Determine the (X, Y) coordinate at the center of the cell enclosing the given text.  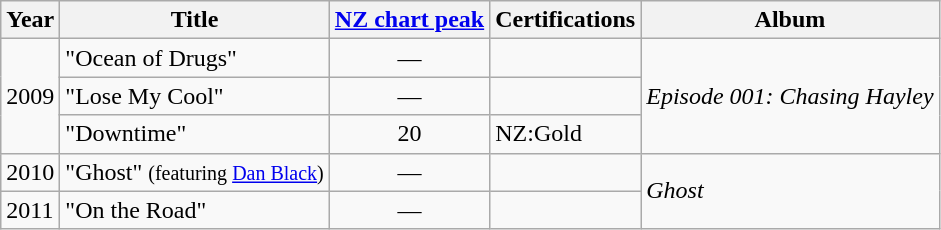
Album (790, 20)
Certifications (566, 20)
NZ chart peak (409, 20)
20 (409, 134)
"Ghost" (featuring Dan Black) (194, 172)
"On the Road" (194, 210)
"Lose My Cool" (194, 96)
Episode 001: Chasing Hayley (790, 96)
"Downtime" (194, 134)
2009 (30, 96)
Ghost (790, 191)
Title (194, 20)
"Ocean of Drugs" (194, 58)
2011 (30, 210)
NZ:Gold (566, 134)
2010 (30, 172)
Year (30, 20)
